Provide the (X, Y) coordinate of the cell's center where the given text is located.  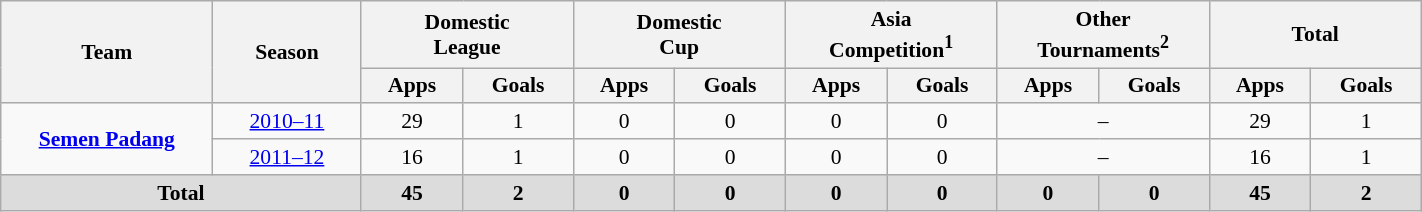
2010–11 (287, 122)
Season (287, 52)
Team (107, 52)
2011–12 (287, 157)
OtherTournaments2 (1103, 34)
DomesticCup (679, 34)
AsiaCompetition1 (891, 34)
DomesticLeague (467, 34)
Semen Padang (107, 140)
